Return the [x, y] coordinate for the center point of the cell that contains the specified text.  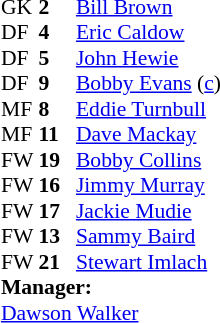
5 [57, 58]
8 [57, 109]
19 [57, 160]
13 [57, 237]
4 [57, 33]
16 [57, 185]
11 [57, 135]
9 [57, 83]
21 [57, 262]
17 [57, 211]
